Pinpoint the cell where the given text exists, returning its [X, Y] midpoint coordinate. 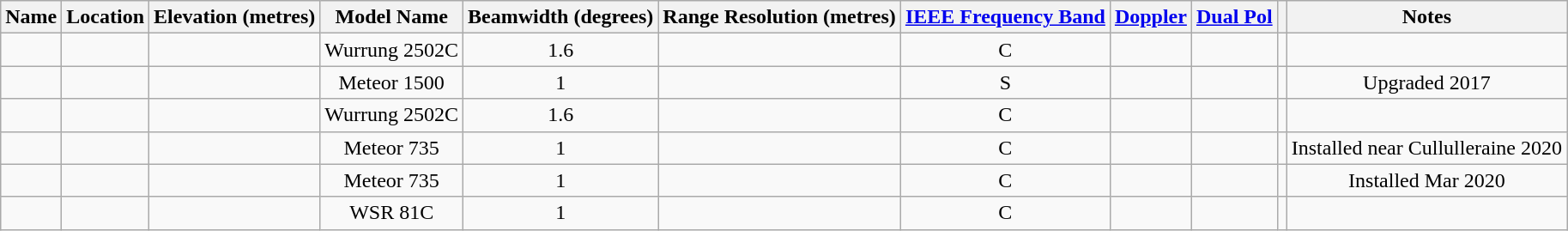
Beamwidth (degrees) [561, 17]
Doppler [1150, 17]
Range Resolution (metres) [779, 17]
Meteor 1500 [391, 82]
Installed Mar 2020 [1426, 180]
Dual Pol [1234, 17]
Model Name [391, 17]
Elevation (metres) [235, 17]
IEEE Frequency Band [1005, 17]
WSR 81C [391, 213]
Notes [1426, 17]
Location [106, 17]
S [1005, 82]
Name [31, 17]
Installed near Cullulleraine 2020 [1426, 148]
Upgraded 2017 [1426, 82]
